From the cell containing the given text, extract its center point as [x, y] coordinate. 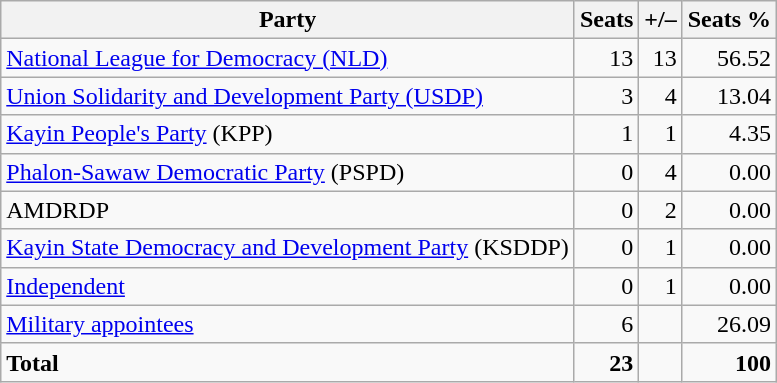
Military appointees [288, 324]
23 [606, 362]
Seats % [729, 20]
AMDRDP [288, 210]
100 [729, 362]
2 [660, 210]
26.09 [729, 324]
13.04 [729, 96]
Total [288, 362]
Union Solidarity and Development Party (USDP) [288, 96]
3 [606, 96]
Phalon-Sawaw Democratic Party (PSPD) [288, 172]
56.52 [729, 58]
Kayin State Democracy and Development Party (KSDDP) [288, 248]
National League for Democracy (NLD) [288, 58]
6 [606, 324]
+/– [660, 20]
Independent [288, 286]
4.35 [729, 134]
Seats [606, 20]
Party [288, 20]
Kayin People's Party (KPP) [288, 134]
